Output the [x, y] coordinate of the center of the cell containing the given text.  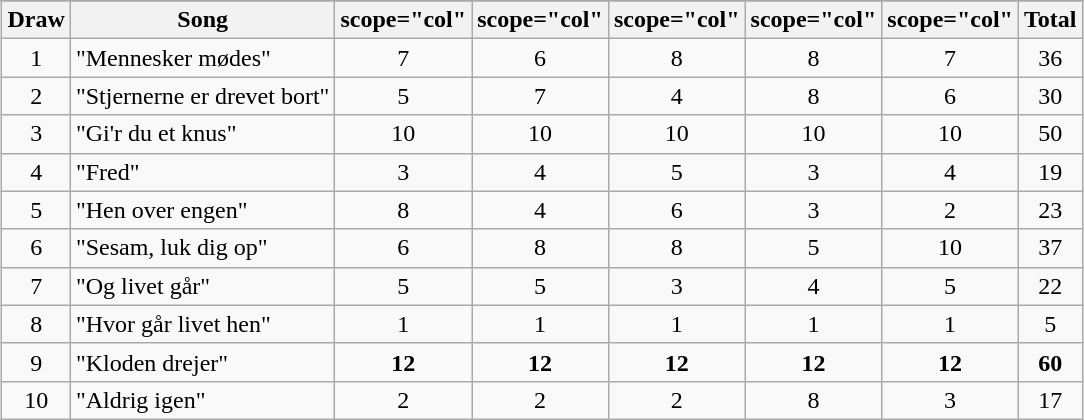
30 [1050, 96]
22 [1050, 286]
Song [202, 20]
9 [36, 362]
37 [1050, 248]
Total [1050, 20]
50 [1050, 134]
"Kloden drejer" [202, 362]
19 [1050, 172]
"Hvor går livet hen" [202, 324]
"Sesam, luk dig op" [202, 248]
"Aldrig igen" [202, 400]
60 [1050, 362]
"Hen over engen" [202, 210]
"Mennesker mødes" [202, 58]
"Stjernerne er drevet bort" [202, 96]
17 [1050, 400]
23 [1050, 210]
"Fred" [202, 172]
"Gi'r du et knus" [202, 134]
"Og livet går" [202, 286]
36 [1050, 58]
Draw [36, 20]
